Pinpoint the cell where the given text exists, returning its [X, Y] midpoint coordinate. 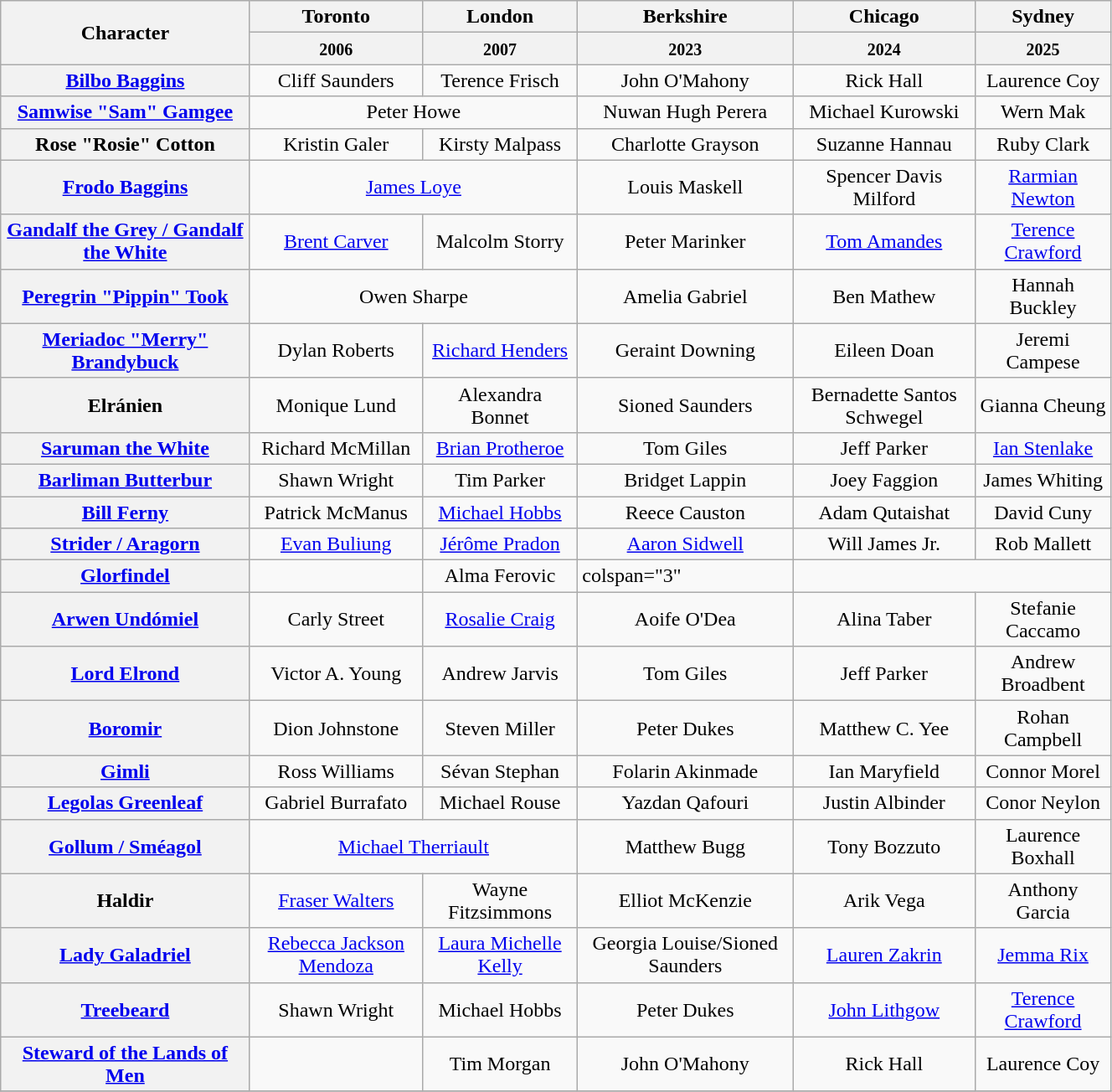
2025 [1043, 49]
Elliot McKenzie [685, 901]
Sévan Stephan [499, 771]
Evan Buliung [336, 544]
Victor A. Young [336, 673]
Anthony Garcia [1043, 901]
Bilbo Baggins [126, 80]
Terence Frisch [499, 80]
Nuwan Hugh Perera [685, 112]
Strider / Aragorn [126, 544]
Carly Street [336, 620]
London [499, 17]
Jeremi Campese [1043, 350]
Matthew Bugg [685, 846]
Alma Ferovic [499, 576]
Matthew C. Yee [884, 729]
Steven Miller [499, 729]
Dylan Roberts [336, 350]
Rose "Rosie" Cotton [126, 144]
Amelia Gabriel [685, 296]
Peregrin "Pippin" Took [126, 296]
Brent Carver [336, 241]
Boromir [126, 729]
Haldir [126, 901]
Charlotte Grayson [685, 144]
Berkshire [685, 17]
Peter Howe [414, 112]
Kristin Galer [336, 144]
Bridget Lappin [685, 480]
Michael Rouse [499, 803]
Adam Qutaishat [884, 512]
Rosalie Craig [499, 620]
Brian Protheroe [499, 448]
Saruman the White [126, 448]
Laura Michelle Kelly [499, 955]
Eileen Doan [884, 350]
John Lithgow [884, 1010]
Fraser Walters [336, 901]
Character [126, 33]
Chicago [884, 17]
Laurence Boxhall [1043, 846]
David Cuny [1043, 512]
Treebeard [126, 1010]
Andrew Broadbent [1043, 673]
Will James Jr. [884, 544]
2023 [685, 49]
Jemma Rix [1043, 955]
Alexandra Bonnet [499, 405]
Yazdan Qafouri [685, 803]
Ross Williams [336, 771]
Connor Morel [1043, 771]
Tony Bozzuto [884, 846]
Gianna Cheung [1043, 405]
Peter Marinker [685, 241]
Reece Causton [685, 512]
Patrick McManus [336, 512]
Gabriel Burrafato [336, 803]
Michael Therriault [414, 846]
Legolas Greenleaf [126, 803]
2024 [884, 49]
Kirsty Malpass [499, 144]
2007 [499, 49]
Rarmian Newton [1043, 188]
Georgia Louise/Sioned Saunders [685, 955]
Suzanne Hannau [884, 144]
Bill Ferny [126, 512]
Michael Kurowski [884, 112]
Sydney [1043, 17]
Stefanie Caccamo [1043, 620]
Tim Morgan [499, 1064]
Barliman Butterbur [126, 480]
Tom Amandes [884, 241]
Richard McMillan [336, 448]
Wayne Fitzsimmons [499, 901]
Meriadoc "Merry" Brandybuck [126, 350]
Aoife O'Dea [685, 620]
Rohan Campbell [1043, 729]
Conor Neylon [1043, 803]
Joey Faggion [884, 480]
Monique Lund [336, 405]
Ian Maryfield [884, 771]
Malcolm Storry [499, 241]
Gollum / Sméagol [126, 846]
Wern Mak [1043, 112]
Alina Taber [884, 620]
Ian Stenlake [1043, 448]
James Loye [414, 188]
Folarin Akinmade [685, 771]
Arik Vega [884, 901]
Aaron Sidwell [685, 544]
Lord Elrond [126, 673]
Cliff Saunders [336, 80]
Gimli [126, 771]
Spencer Davis Milford [884, 188]
Andrew Jarvis [499, 673]
Ben Mathew [884, 296]
Lauren Zakrin [884, 955]
Richard Henders [499, 350]
Elránien [126, 405]
Justin Albinder [884, 803]
Rob Mallett [1043, 544]
Dion Johnstone [336, 729]
Lady Galadriel [126, 955]
Gandalf the Grey / Gandalf the White [126, 241]
Glorfindel [126, 576]
colspan="3" [685, 576]
Owen Sharpe [414, 296]
Sioned Saunders [685, 405]
Geraint Downing [685, 350]
Tim Parker [499, 480]
Frodo Baggins [126, 188]
Jérôme Pradon [499, 544]
Louis Maskell [685, 188]
Hannah Buckley [1043, 296]
Rebecca Jackson Mendoza [336, 955]
Samwise "Sam" Gamgee [126, 112]
Toronto [336, 17]
Bernadette Santos Schwegel [884, 405]
Ruby Clark [1043, 144]
Steward of the Lands of Men [126, 1064]
Arwen Undómiel [126, 620]
James Whiting [1043, 480]
2006 [336, 49]
